For the text-containing cell, return its midpoint in (X, Y) coordinate format. 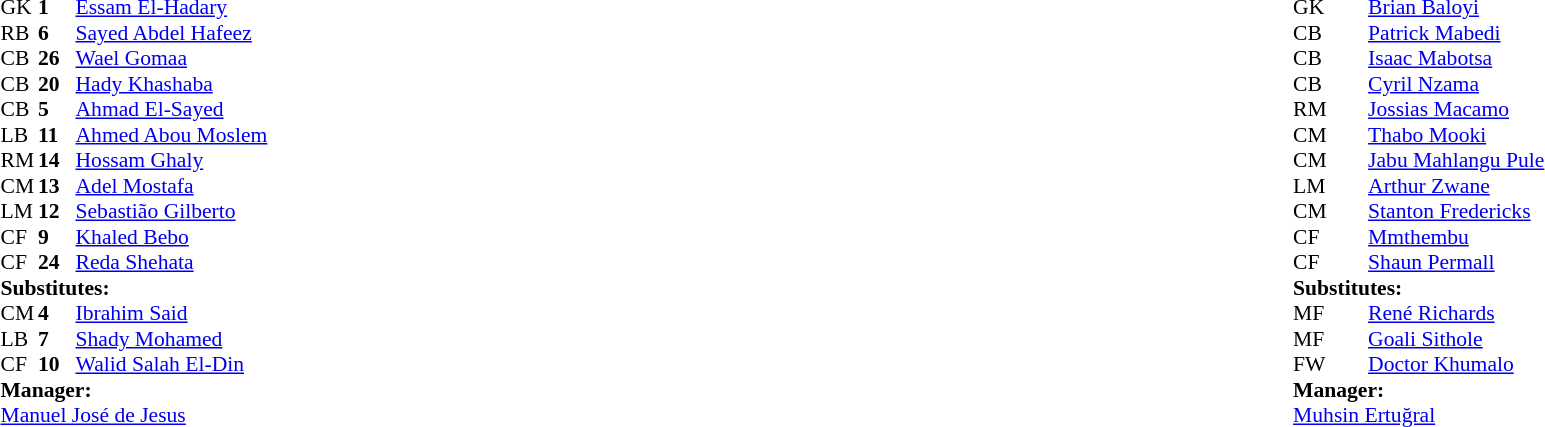
Wael Gomaa (172, 59)
Ahmed Abou Moslem (172, 135)
24 (57, 263)
6 (57, 33)
10 (57, 365)
11 (57, 135)
Khaled Bebo (172, 237)
FW (1312, 365)
Hady Khashaba (172, 84)
Sebastião Gilberto (172, 211)
Arthur Zwane (1456, 186)
12 (57, 211)
Mmthembu (1456, 237)
20 (57, 84)
Cyril Nzama (1456, 84)
Thabo Mooki (1456, 135)
Sayed Abdel Hafeez (172, 33)
Hossam Ghaly (172, 161)
Reda Shehata (172, 263)
Walid Salah El-Din (172, 365)
9 (57, 237)
Ibrahim Said (172, 313)
Stanton Fredericks (1456, 211)
Jabu Mahlangu Pule (1456, 161)
Goali Sithole (1456, 339)
5 (57, 109)
Adel Mostafa (172, 186)
Shady Mohamed (172, 339)
Patrick Mabedi (1456, 33)
RB (19, 33)
7 (57, 339)
Ahmad El-Sayed (172, 109)
4 (57, 313)
Isaac Mabotsa (1456, 59)
Jossias Macamo (1456, 109)
Shaun Permall (1456, 263)
26 (57, 59)
Doctor Khumalo (1456, 365)
René Richards (1456, 313)
13 (57, 186)
14 (57, 161)
